For the text-containing cell, return its midpoint in (x, y) coordinate format. 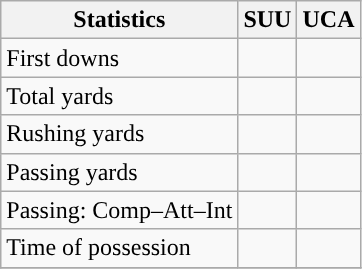
Passing: Comp–Att–Int (120, 210)
Passing yards (120, 172)
Total yards (120, 96)
Statistics (120, 20)
Time of possession (120, 248)
UCA (328, 20)
SUU (268, 20)
First downs (120, 58)
Rushing yards (120, 134)
